Provide the (x, y) coordinate of the cell's center where the given text is located.  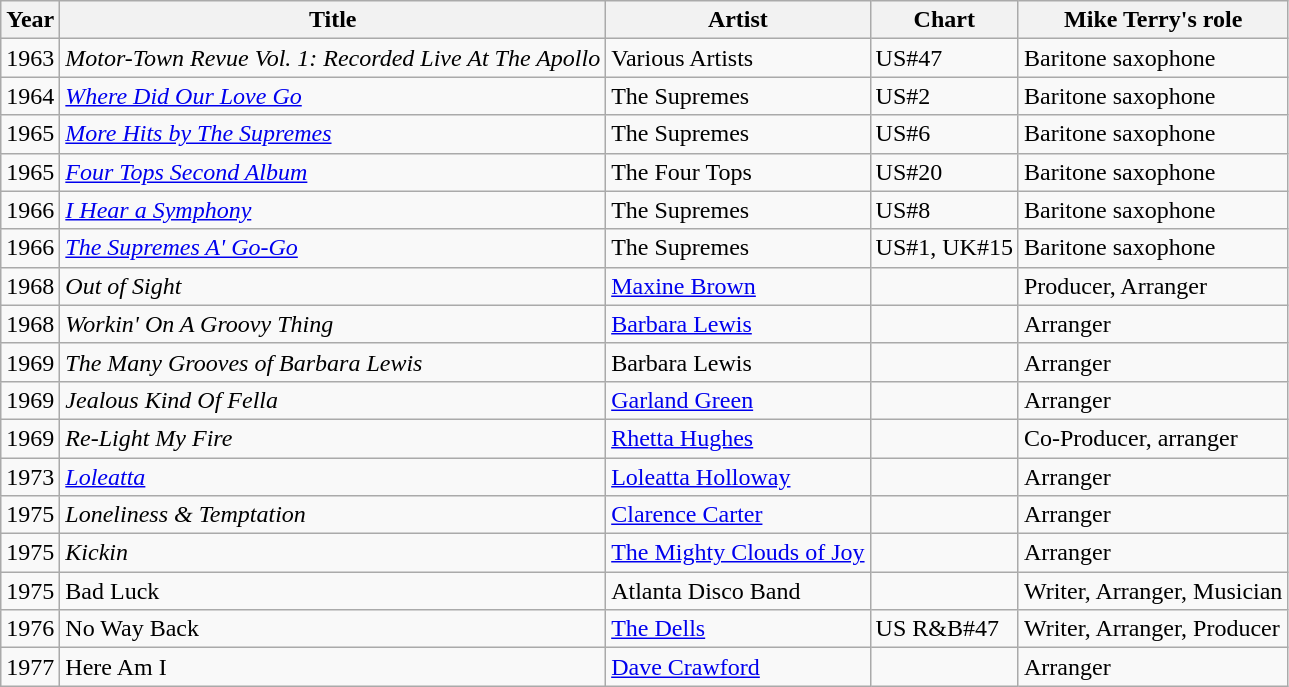
Jealous Kind Of Fella (333, 400)
More Hits by The Supremes (333, 134)
Loleatta Holloway (738, 477)
Dave Crawford (738, 667)
I Hear a Symphony (333, 210)
US#8 (944, 210)
Loneliness & Temptation (333, 515)
Clarence Carter (738, 515)
The Supremes A' Go-Go (333, 248)
Bad Luck (333, 591)
Re-Light My Fire (333, 438)
Garland Green (738, 400)
1964 (30, 96)
Workin' On A Groovy Thing (333, 324)
1963 (30, 58)
Motor-Town Revue Vol. 1: Recorded Live At The Apollo (333, 58)
Title (333, 20)
Out of Sight (333, 286)
The Dells (738, 629)
US#47 (944, 58)
Producer, Arranger (1152, 286)
Various Artists (738, 58)
1977 (30, 667)
Atlanta Disco Band (738, 591)
US#1, UK#15 (944, 248)
Mike Terry's role (1152, 20)
Maxine Brown (738, 286)
Four Tops Second Album (333, 172)
1973 (30, 477)
Kickin (333, 553)
1976 (30, 629)
Where Did Our Love Go (333, 96)
The Mighty Clouds of Joy (738, 553)
Here Am I (333, 667)
US#20 (944, 172)
No Way Back (333, 629)
Writer, Arranger, Musician (1152, 591)
US#2 (944, 96)
US R&B#47 (944, 629)
The Many Grooves of Barbara Lewis (333, 362)
Chart (944, 20)
Co-Producer, arranger (1152, 438)
The Four Tops (738, 172)
Writer, Arranger, Producer (1152, 629)
Rhetta Hughes (738, 438)
Artist (738, 20)
Year (30, 20)
US#6 (944, 134)
Loleatta (333, 477)
